For the text-containing cell, return its midpoint in [X, Y] coordinate format. 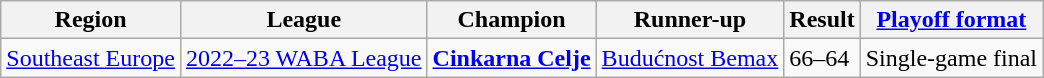
Runner-up [690, 20]
2022–23 WABA League [304, 58]
Champion [512, 20]
League [304, 20]
Result [822, 20]
Budućnost Bemax [690, 58]
Southeast Europe [91, 58]
Single-game final [951, 58]
Region [91, 20]
66–64 [822, 58]
Playoff format [951, 20]
Cinkarna Celje [512, 58]
